Detect which cell encompasses the target text, then output its (x, y) center coordinate. 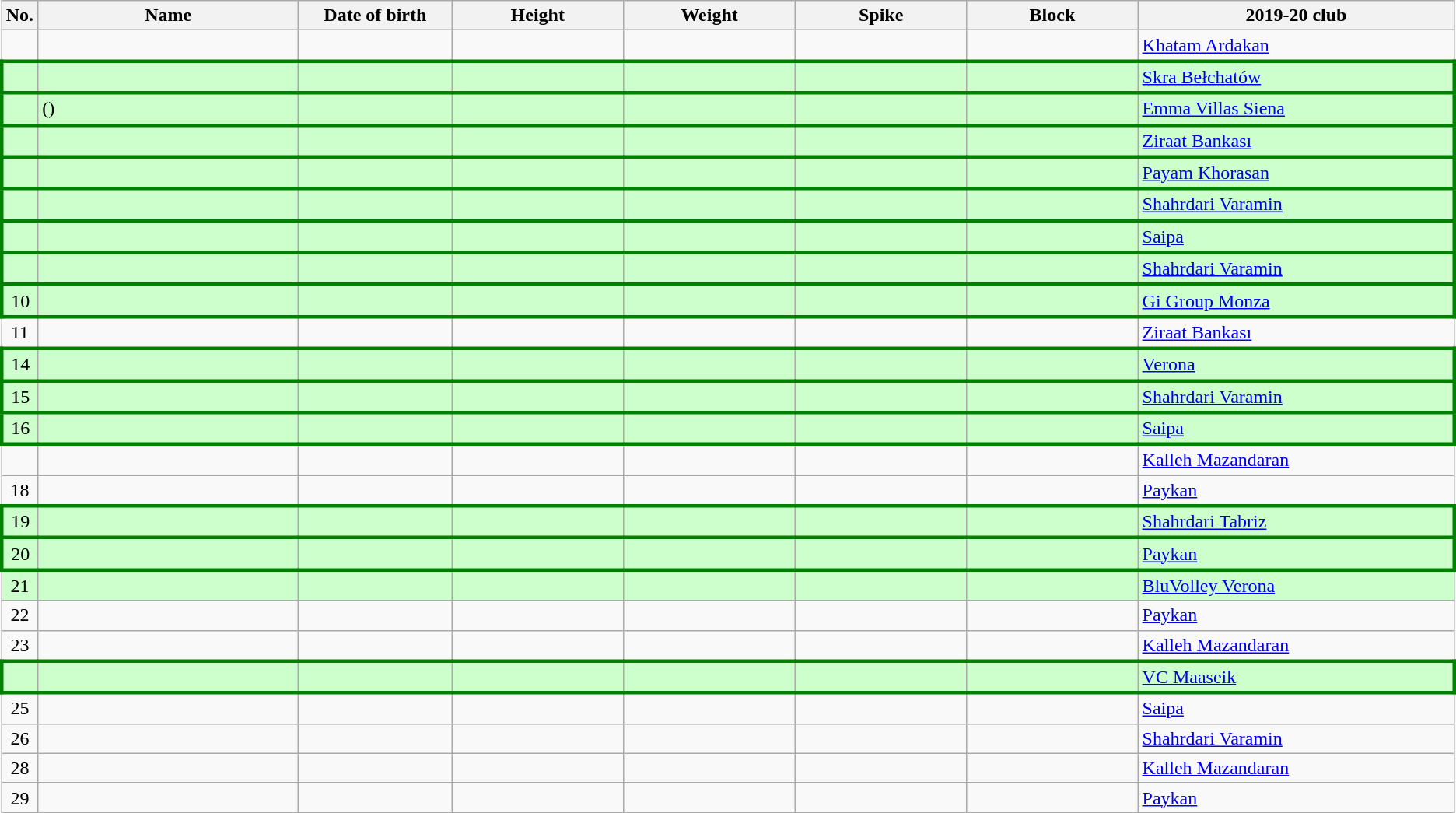
21 (19, 585)
14 (19, 364)
29 (19, 797)
Skra Bełchatów (1296, 76)
Name (168, 16)
Payam Khorasan (1296, 173)
Block (1052, 16)
18 (19, 491)
20 (19, 554)
Shahrdari Tabriz (1296, 521)
No. (19, 16)
BluVolley Verona (1296, 585)
19 (19, 521)
26 (19, 738)
28 (19, 768)
Weight (709, 16)
Gi Group Monza (1296, 300)
Height (538, 16)
Date of birth (375, 16)
2019-20 club (1296, 16)
23 (19, 646)
11 (19, 333)
Khatam Ardakan (1296, 46)
Spike (881, 16)
10 (19, 300)
() (168, 109)
22 (19, 615)
Verona (1296, 364)
Emma Villas Siena (1296, 109)
VC Maaseik (1296, 677)
16 (19, 428)
15 (19, 397)
25 (19, 709)
